Output the (x, y) coordinate of the center of the cell containing the given text.  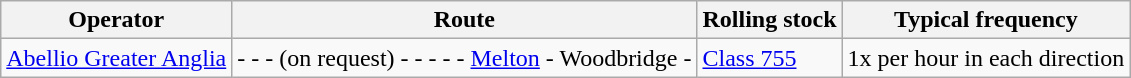
Operator (116, 20)
Route (464, 20)
Rolling stock (770, 20)
Class 755 (770, 58)
- - - (on request) - - - - - Melton - Woodbridge - (464, 58)
Typical frequency (986, 20)
1x per hour in each direction (986, 58)
Abellio Greater Anglia (116, 58)
